Pinpoint the cell where the given text exists, returning its (X, Y) midpoint coordinate. 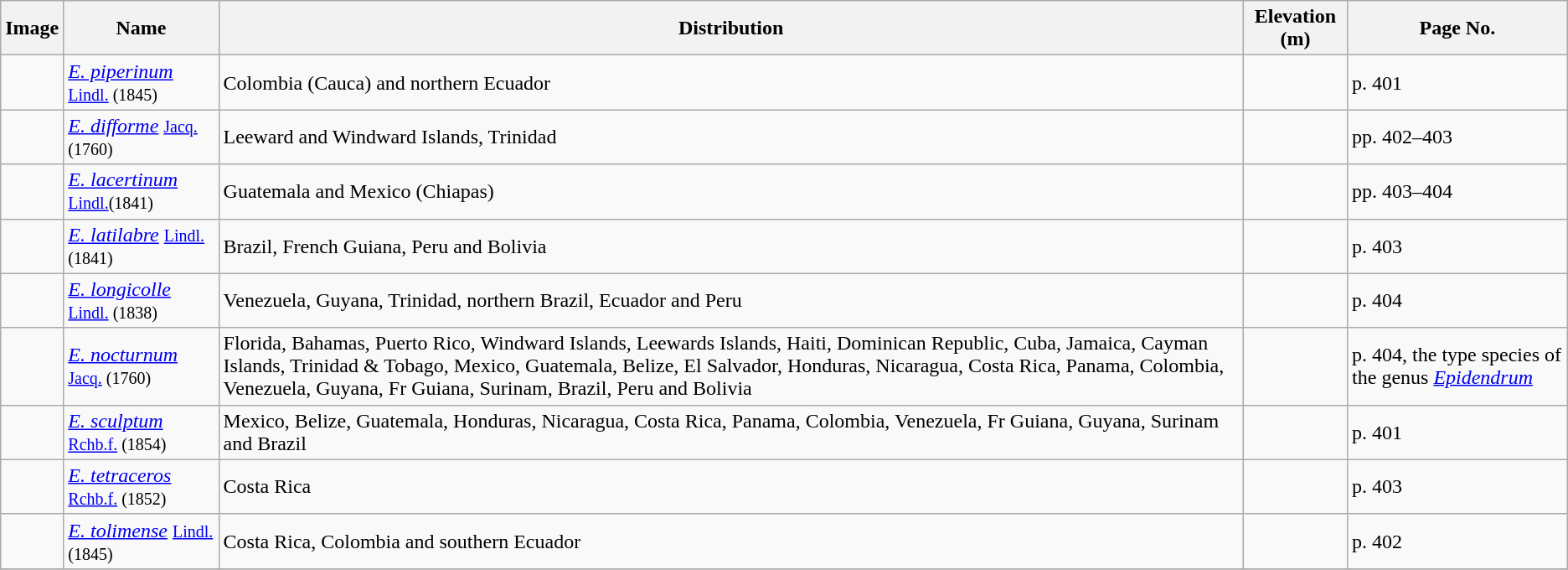
p. 404, the type species of the genus Epidendrum (1457, 366)
E. longicolle Lindl. (1838) (141, 300)
E. difforme Jacq.(1760) (141, 137)
Image (32, 28)
Brazil, French Guiana, Peru and Bolivia (730, 246)
Name (141, 28)
Page No. (1457, 28)
pp. 403–404 (1457, 191)
E. sculptum Rchb.f. (1854) (141, 433)
Costa Rica, Colombia and southern Ecuador (730, 541)
Distribution (730, 28)
Costa Rica (730, 486)
Leeward and Windward Islands, Trinidad (730, 137)
Mexico, Belize, Guatemala, Honduras, Nicaragua, Costa Rica, Panama, Colombia, Venezuela, Fr Guiana, Guyana, Surinam and Brazil (730, 433)
E. tolimense Lindl. (1845) (141, 541)
E. piperinum Lindl. (1845) (141, 82)
E. latilabre Lindl.(1841) (141, 246)
p. 404 (1457, 300)
E. tetraceros Rchb.f. (1852) (141, 486)
p. 402 (1457, 541)
pp. 402–403 (1457, 137)
E. lacertinum Lindl.(1841) (141, 191)
Venezuela, Guyana, Trinidad, northern Brazil, Ecuador and Peru (730, 300)
E. nocturnum Jacq. (1760) (141, 366)
Guatemala and Mexico (Chiapas) (730, 191)
Elevation (m) (1295, 28)
Colombia (Cauca) and northern Ecuador (730, 82)
